Return the [x, y] coordinate for the center point of the cell that contains the specified text.  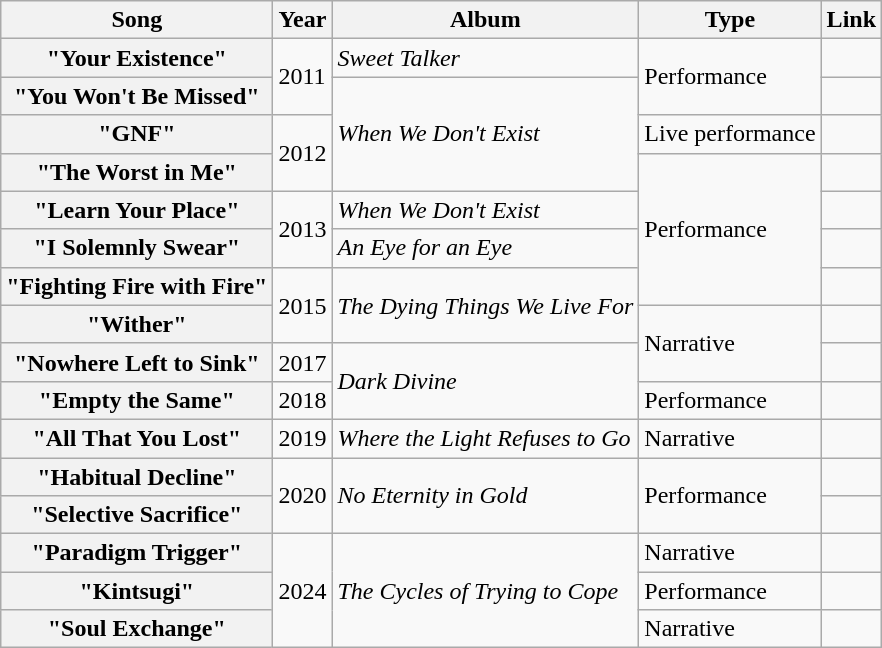
"Learn Your Place" [137, 210]
"Empty the Same" [137, 400]
"You Won't Be Missed" [137, 96]
2024 [302, 591]
2012 [302, 153]
"Nowhere Left to Sink" [137, 362]
The Dying Things We Live For [486, 305]
2011 [302, 77]
"Kintsugi" [137, 591]
2015 [302, 305]
"Your Existence" [137, 58]
Dark Divine [486, 381]
The Cycles of Trying to Cope [486, 591]
"Wither" [137, 324]
"Selective Sacrifice" [137, 515]
"GNF" [137, 134]
"Fighting Fire with Fire" [137, 286]
"Paradigm Trigger" [137, 553]
An Eye for an Eye [486, 248]
Link [851, 20]
No Eternity in Gold [486, 496]
Live performance [730, 134]
Sweet Talker [486, 58]
"The Worst in Me" [137, 172]
Song [137, 20]
Type [730, 20]
"All That You Lost" [137, 438]
2018 [302, 400]
"Habitual Decline" [137, 477]
2020 [302, 496]
"Soul Exchange" [137, 629]
"I Solemnly Swear" [137, 248]
Album [486, 20]
Year [302, 20]
2013 [302, 229]
Where the Light Refuses to Go [486, 438]
2019 [302, 438]
2017 [302, 362]
